Return (X, Y) of the center of cell containing provided text 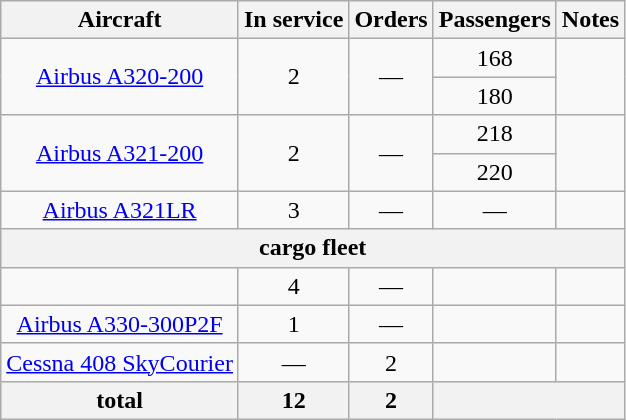
Airbus A321LR (120, 210)
cargo fleet (313, 248)
4 (293, 286)
218 (494, 134)
3 (293, 210)
Orders (391, 20)
Airbus A320-200 (120, 77)
Airbus A330-300P2F (120, 324)
168 (494, 58)
12 (293, 400)
Airbus A321-200 (120, 153)
220 (494, 172)
Notes (590, 20)
180 (494, 96)
Passengers (494, 20)
1 (293, 324)
In service (293, 20)
Aircraft (120, 20)
Cessna 408 SkyCourier (120, 362)
total (120, 400)
